Detect which cell encompasses the target text, then output its (X, Y) center coordinate. 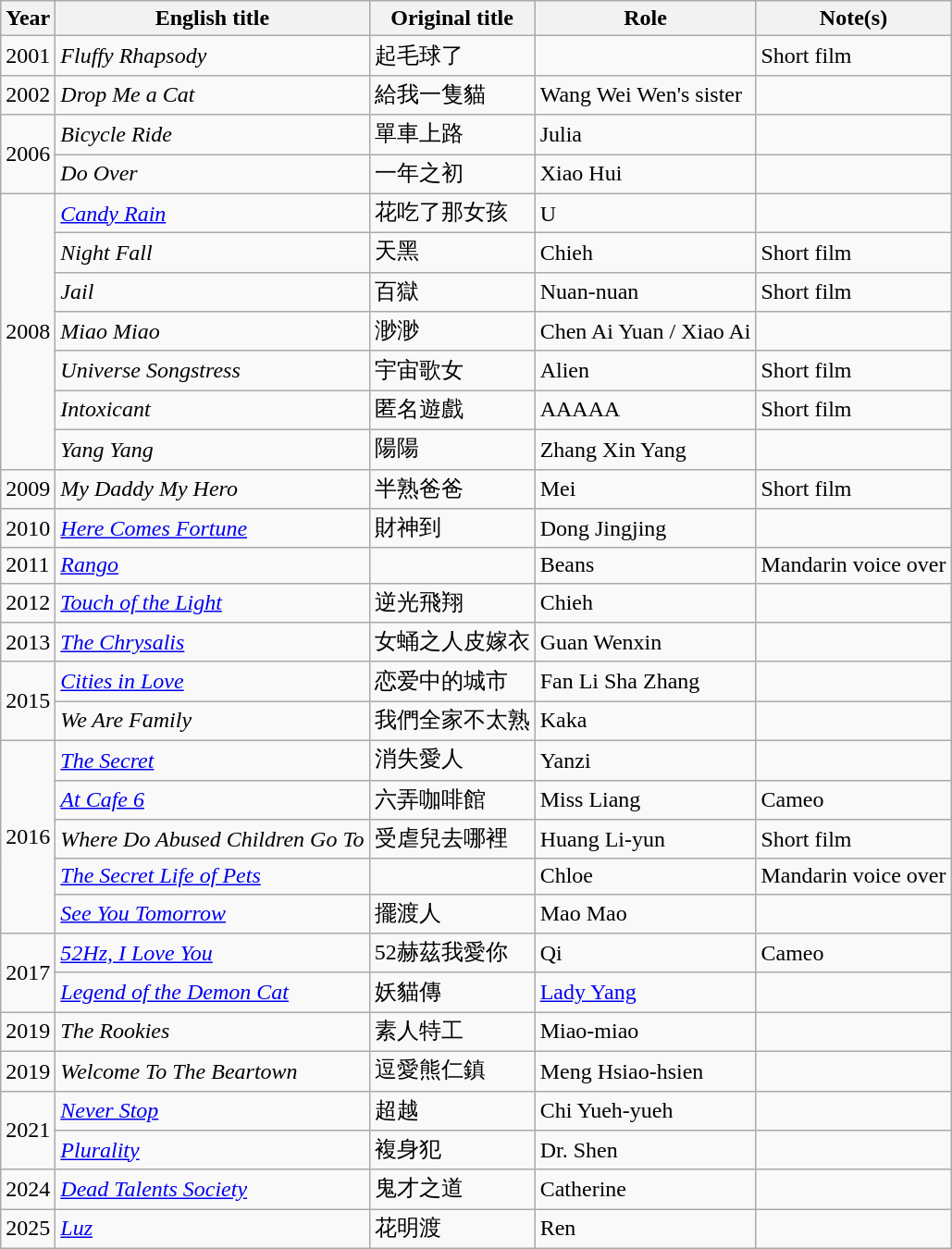
Bicycle Ride (213, 135)
The Secret (213, 761)
單車上路 (451, 135)
Ren (646, 1229)
My Daddy My Hero (213, 488)
2002 (28, 94)
Kaka (646, 722)
2008 (28, 331)
2017 (28, 973)
Mei (646, 488)
AAAAA (646, 411)
擺渡人 (451, 914)
恋爱中的城市 (451, 681)
半熟爸爸 (451, 488)
The Secret Life of Pets (213, 876)
2009 (28, 488)
Guan Wenxin (646, 642)
Luz (213, 1229)
52Hz, I Love You (213, 953)
2021 (28, 1131)
Yang Yang (213, 450)
Dr. Shen (646, 1151)
女蛹之人皮嫁衣 (451, 642)
The Rookies (213, 1033)
2025 (28, 1229)
宇宙歌女 (451, 370)
Qi (646, 953)
複身犯 (451, 1151)
2024 (28, 1190)
2015 (28, 701)
妖貓傳 (451, 992)
2011 (28, 565)
匿名遊戲 (451, 411)
給我一隻貓 (451, 94)
Xiao Hui (646, 174)
我們全家不太熟 (451, 722)
Meng Hsiao-hsien (646, 1071)
鬼才之道 (451, 1190)
Year (28, 19)
2006 (28, 154)
百獄 (451, 292)
Julia (646, 135)
2012 (28, 603)
Chen Ai Yuan / Xiao Ai (646, 331)
Miao Miao (213, 331)
At Cafe 6 (213, 799)
English title (213, 19)
天黑 (451, 254)
2010 (28, 529)
Welcome To The Beartown (213, 1071)
Candy Rain (213, 213)
一年之初 (451, 174)
The Chrysalis (213, 642)
2016 (28, 836)
Dong Jingjing (646, 529)
六弄咖啡館 (451, 799)
Jail (213, 292)
Rango (213, 565)
Where Do Abused Children Go To (213, 840)
花吃了那女孩 (451, 213)
超越 (451, 1110)
U (646, 213)
52赫茲我愛你 (451, 953)
受虐兒去哪裡 (451, 840)
Fluffy Rhapsody (213, 56)
2013 (28, 642)
素人特工 (451, 1033)
Catherine (646, 1190)
See You Tomorrow (213, 914)
Lady Yang (646, 992)
Chi Yueh-yueh (646, 1110)
Original title (451, 19)
Fan Li Sha Zhang (646, 681)
Note(s) (853, 19)
Never Stop (213, 1110)
Yanzi (646, 761)
花明渡 (451, 1229)
We Are Family (213, 722)
Miss Liang (646, 799)
Miao-miao (646, 1033)
Universe Songstress (213, 370)
Beans (646, 565)
Night Fall (213, 254)
陽陽 (451, 450)
財神到 (451, 529)
Wang Wei Wen's sister (646, 94)
Legend of the Demon Cat (213, 992)
Here Comes Fortune (213, 529)
消失愛人 (451, 761)
2001 (28, 56)
Alien (646, 370)
Zhang Xin Yang (646, 450)
逆光飛翔 (451, 603)
Huang Li-yun (646, 840)
Cities in Love (213, 681)
Touch of the Light (213, 603)
Plurality (213, 1151)
逗愛熊仁鎮 (451, 1071)
Mao Mao (646, 914)
Chloe (646, 876)
Dead Talents Society (213, 1190)
渺渺 (451, 331)
Do Over (213, 174)
起毛球了 (451, 56)
Drop Me a Cat (213, 94)
Nuan-nuan (646, 292)
Intoxicant (213, 411)
Role (646, 19)
